Extract the (x, y) coordinate from the center of the cell holding the provided text.  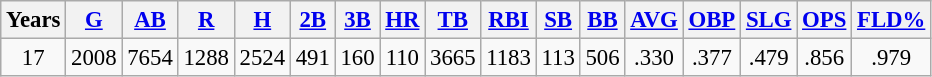
.377 (712, 58)
TB (453, 20)
2B (312, 20)
491 (312, 58)
.479 (769, 58)
H (262, 20)
17 (34, 58)
G (94, 20)
HR (402, 20)
7654 (150, 58)
1288 (206, 58)
RBI (508, 20)
OBP (712, 20)
OPS (824, 20)
.330 (654, 58)
3B (358, 20)
AB (150, 20)
.979 (892, 58)
.856 (824, 58)
SLG (769, 20)
160 (358, 58)
506 (602, 58)
SB (558, 20)
2524 (262, 58)
113 (558, 58)
110 (402, 58)
2008 (94, 58)
BB (602, 20)
R (206, 20)
Years (34, 20)
AVG (654, 20)
1183 (508, 58)
3665 (453, 58)
FLD% (892, 20)
